From the cell containing the given text, extract its center point as [X, Y] coordinate. 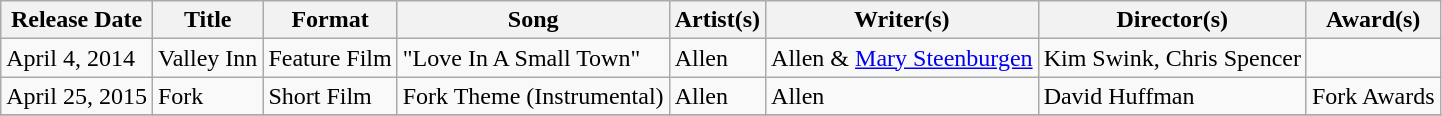
Allen & Mary Steenburgen [902, 58]
Feature Film [330, 58]
Award(s) [1373, 20]
Short Film [330, 96]
Format [330, 20]
Valley Inn [207, 58]
Fork Theme (Instrumental) [533, 96]
Title [207, 20]
Release Date [77, 20]
Song [533, 20]
Kim Swink, Chris Spencer [1172, 58]
Fork [207, 96]
David Huffman [1172, 96]
Writer(s) [902, 20]
April 25, 2015 [77, 96]
Director(s) [1172, 20]
April 4, 2014 [77, 58]
Artist(s) [717, 20]
"Love In A Small Town" [533, 58]
Fork Awards [1373, 96]
